Provide the (x, y) coordinate of the cell's center where the given text is located.  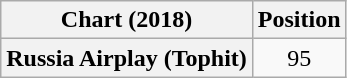
95 (299, 58)
Chart (2018) (127, 20)
Russia Airplay (Tophit) (127, 58)
Position (299, 20)
